Determine the [x, y] coordinate at the center of the cell enclosing the given text.  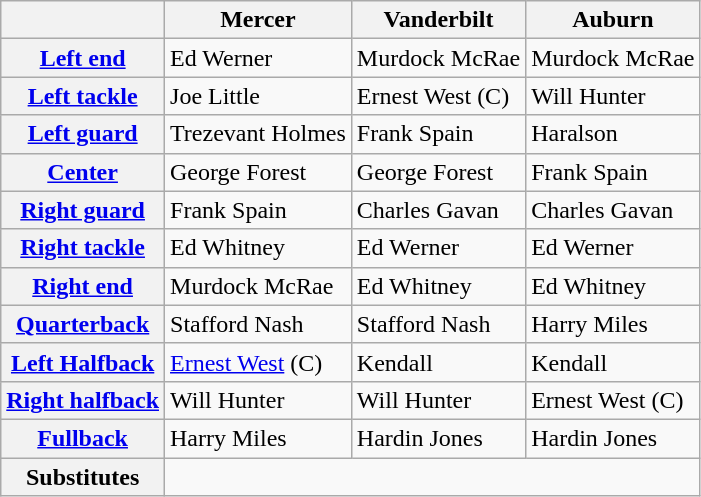
Fullback [83, 438]
Quarterback [83, 324]
Auburn [613, 20]
Right halfback [83, 400]
Right guard [83, 210]
Haralson [613, 134]
Left guard [83, 134]
Right end [83, 286]
Mercer [258, 20]
Left tackle [83, 96]
Joe Little [258, 96]
Left end [83, 58]
Substitutes [83, 477]
Trezevant Holmes [258, 134]
Right tackle [83, 248]
Vanderbilt [438, 20]
Center [83, 172]
Left Halfback [83, 362]
